Detect which cell encompasses the target text, then output its [x, y] center coordinate. 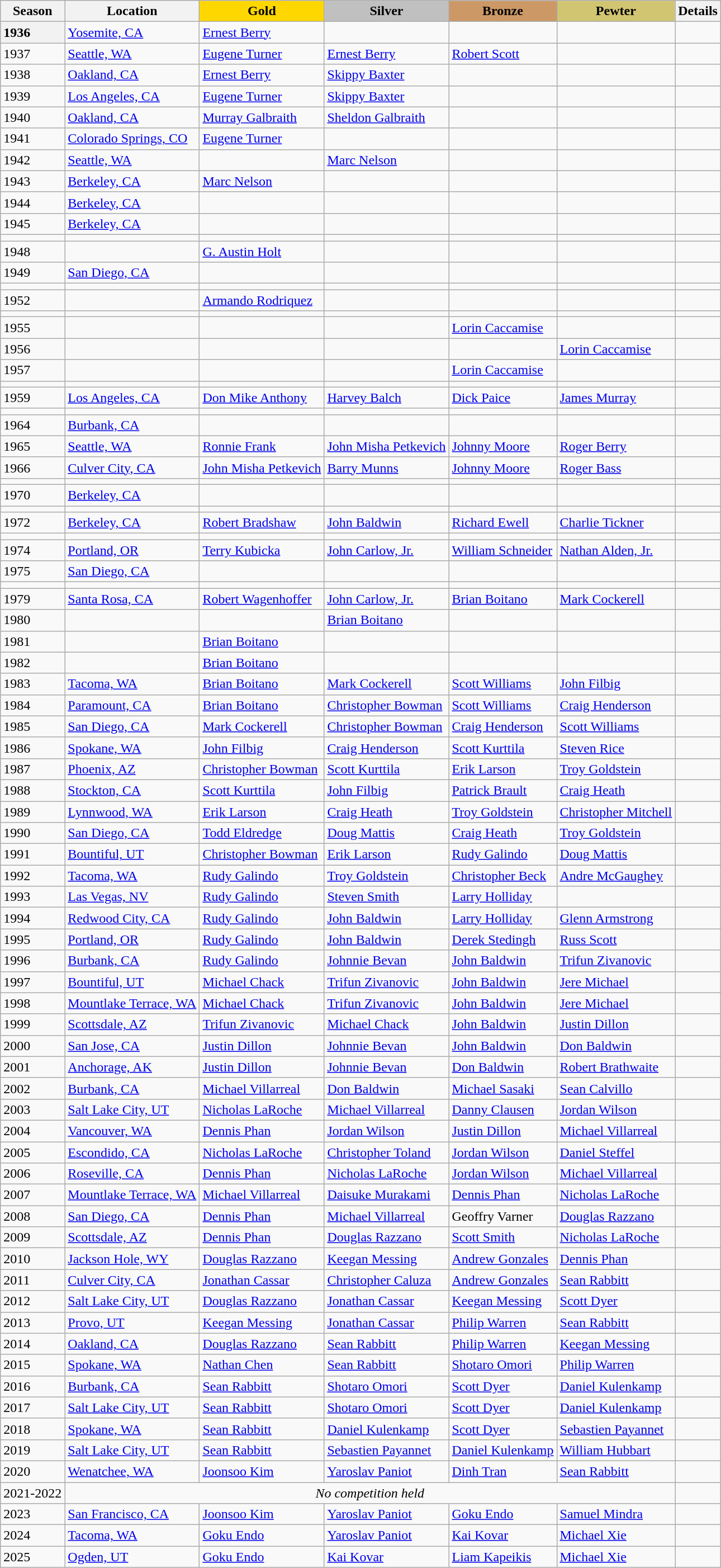
William Schneider [503, 550]
Murray Galbraith [262, 117]
Glenn Armstrong [616, 918]
Jackson Hole, WY [132, 1259]
Scott Smith [503, 1238]
Anchorage, AK [132, 1067]
Derek Stedingh [503, 939]
2007 [32, 1195]
1990 [32, 833]
1986 [32, 748]
Roger Berry [616, 446]
San Francisco, CA [132, 1514]
Michael Sasaki [503, 1088]
1942 [32, 160]
1943 [32, 181]
1972 [32, 523]
2016 [32, 1386]
Daniel Steffel [616, 1153]
Gold [262, 11]
Steven Smith [387, 897]
Terry Kubicka [262, 550]
Don Mike Anthony [262, 398]
Christopher Toland [387, 1153]
Sheldon Galbraith [387, 117]
1979 [32, 599]
Steven Rice [616, 748]
1956 [32, 349]
1996 [32, 961]
Escondido, CA [132, 1153]
Harvey Balch [387, 398]
1989 [32, 811]
2015 [32, 1365]
1955 [32, 328]
Armando Rodriquez [262, 300]
Paramount, CA [132, 705]
2006 [32, 1174]
2000 [32, 1046]
1949 [32, 273]
Ogden, UT [132, 1557]
G. Austin Holt [262, 251]
Pewter [616, 11]
Geoffry Varner [503, 1216]
Andre McGaughey [616, 876]
Provo, UT [132, 1323]
1998 [32, 1003]
2013 [32, 1323]
2025 [32, 1557]
2024 [32, 1536]
Robert Wagenhoffer [262, 599]
Vancouver, WA [132, 1131]
2003 [32, 1109]
1966 [32, 467]
2017 [32, 1408]
1944 [32, 202]
Redwood City, CA [132, 918]
1940 [32, 117]
Dick Paice [503, 398]
1937 [32, 54]
2011 [32, 1280]
Ronnie Frank [262, 446]
1974 [32, 550]
Todd Eldredge [262, 833]
1936 [32, 32]
Sean Calvillo [616, 1088]
1965 [32, 446]
William Hubbart [616, 1450]
1994 [32, 918]
Roger Bass [616, 467]
Christopher Mitchell [616, 811]
2009 [32, 1238]
2019 [32, 1450]
1941 [32, 139]
Yosemite, CA [132, 32]
Robert Bradshaw [262, 523]
Season [32, 11]
Location [132, 11]
2020 [32, 1471]
1995 [32, 939]
1945 [32, 224]
1959 [32, 398]
Richard Ewell [503, 523]
1985 [32, 726]
Liam Kapeikis [503, 1557]
2002 [32, 1088]
2021-2022 [32, 1493]
No competition held [370, 1493]
Wenatchee, WA [132, 1471]
Nathan Chen [262, 1365]
Barry Munns [387, 467]
1999 [32, 1024]
Details [698, 11]
Patrick Brault [503, 790]
2010 [32, 1259]
Nathan Alden, Jr. [616, 550]
1988 [32, 790]
1980 [32, 620]
Phoenix, AZ [132, 769]
1939 [32, 96]
2008 [32, 1216]
Dinh Tran [503, 1471]
Christopher Beck [503, 876]
2023 [32, 1514]
1938 [32, 75]
Colorado Springs, CO [132, 139]
Charlie Tickner [616, 523]
Lynnwood, WA [132, 811]
1981 [32, 641]
Roseville, CA [132, 1174]
1970 [32, 495]
1964 [32, 425]
Bronze [503, 11]
1993 [32, 897]
2018 [32, 1429]
1984 [32, 705]
Stockton, CA [132, 790]
1997 [32, 982]
1991 [32, 854]
Daisuke Murakami [387, 1195]
1952 [32, 300]
2001 [32, 1067]
Santa Rosa, CA [132, 599]
1992 [32, 876]
Silver [387, 11]
Robert Scott [503, 54]
James Murray [616, 398]
Danny Clausen [503, 1109]
Las Vegas, NV [132, 897]
2014 [32, 1344]
Russ Scott [616, 939]
Christopher Caluza [387, 1280]
1948 [32, 251]
Samuel Mindra [616, 1514]
San Jose, CA [132, 1046]
1975 [32, 572]
Robert Brathwaite [616, 1067]
2005 [32, 1153]
2012 [32, 1301]
2004 [32, 1131]
1987 [32, 769]
1982 [32, 663]
1957 [32, 370]
1983 [32, 684]
